Capture the cell that displays the provided text and extract its [x, y] central coordinate. 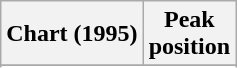
Peakposition [189, 34]
Chart (1995) [72, 34]
